Determine the (x, y) coordinate at the center of the cell enclosing the given text.  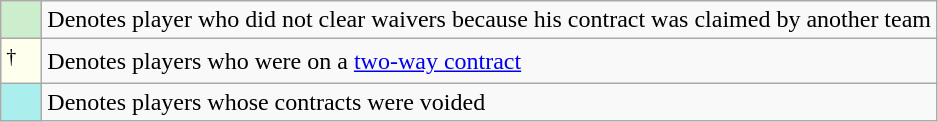
Denotes player who did not clear waivers because his contract was claimed by another team (490, 20)
† (22, 62)
Denotes players who were on a two-way contract (490, 62)
Denotes players whose contracts were voided (490, 102)
